Return the (X, Y) coordinate for the center point of the cell that contains the specified text.  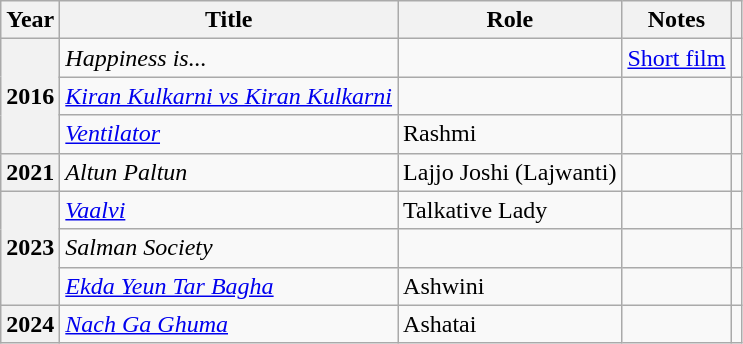
Kiran Kulkarni vs Kiran Kulkarni (229, 96)
2016 (30, 96)
Lajjo Joshi (Lajwanti) (510, 172)
Ashatai (510, 324)
2023 (30, 248)
Happiness is... (229, 58)
Year (30, 20)
Nach Ga Ghuma (229, 324)
Notes (676, 20)
2021 (30, 172)
Salman Society (229, 248)
Ventilator (229, 134)
2024 (30, 324)
Role (510, 20)
Short film (676, 58)
Title (229, 20)
Ashwini (510, 286)
Ekda Yeun Tar Bagha (229, 286)
Vaalvi (229, 210)
Talkative Lady (510, 210)
Rashmi (510, 134)
Altun Paltun (229, 172)
